Search for the cell housing the specified text and yield its (X, Y) center coordinate. 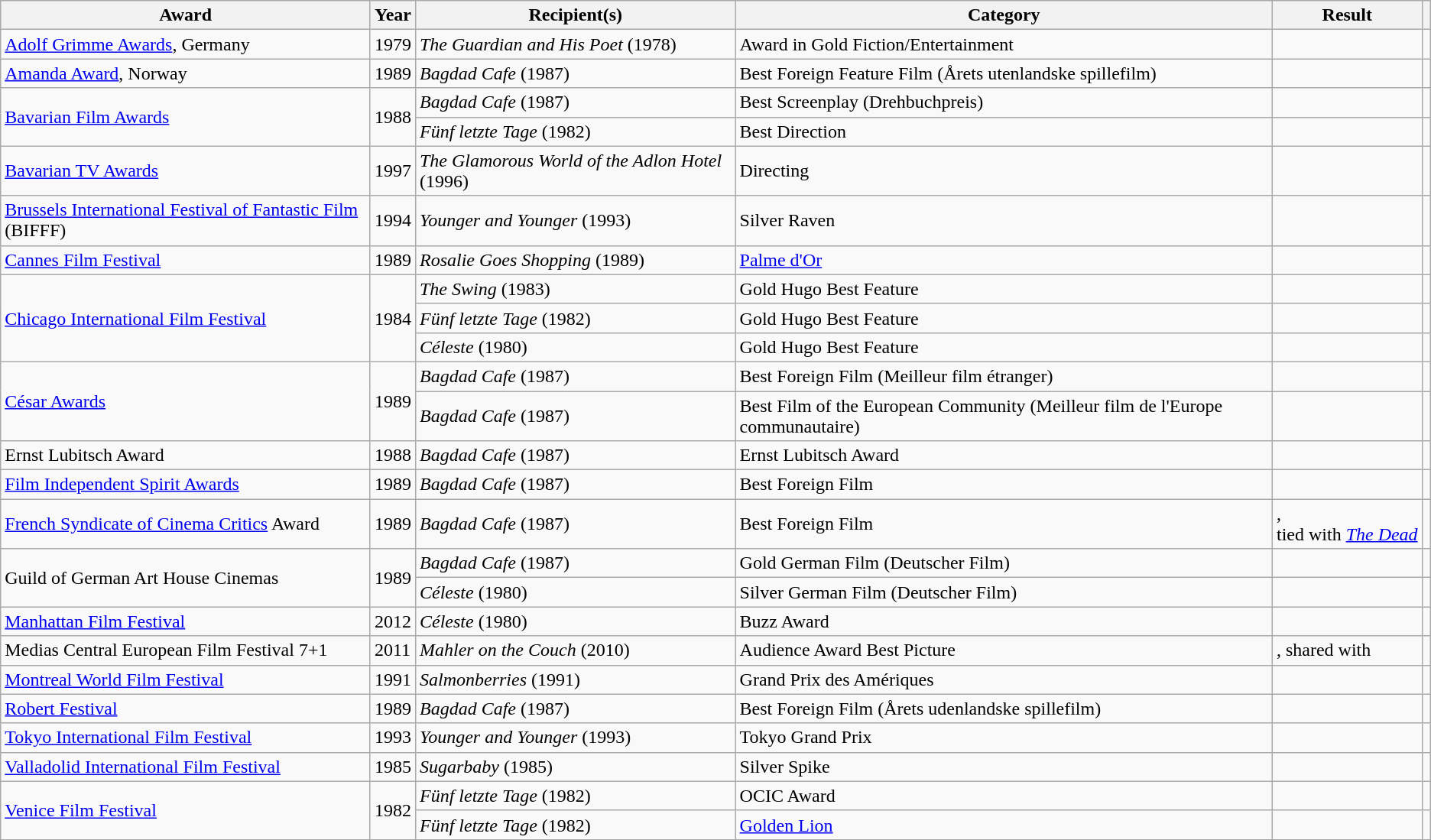
1984 (393, 318)
Chicago International Film Festival (186, 318)
,tied with The Dead (1347, 524)
Palme d'Or (1004, 260)
Salmonberries (1991) (575, 679)
Tokyo International Film Festival (186, 738)
Best Direction (1004, 131)
1979 (393, 44)
Buzz Award (1004, 621)
Silver Spike (1004, 767)
Brussels International Festival of Fantastic Film (BIFFF) (186, 220)
2011 (393, 650)
2012 (393, 621)
Award in Gold Fiction/Entertainment (1004, 44)
Film Independent Spirit Awards (186, 485)
Grand Prix des Amériques (1004, 679)
Venice Film Festival (186, 810)
Adolf Grimme Awards, Germany (186, 44)
Best Screenplay (Drehbuchpreis) (1004, 102)
Silver German Film (Deutscher Film) (1004, 592)
1985 (393, 767)
Mahler on the Couch (2010) (575, 650)
Medias Central European Film Festival 7+1 (186, 650)
The Guardian and His Poet (1978) (575, 44)
Best Foreign Film (Meilleur film étranger) (1004, 376)
Tokyo Grand Prix (1004, 738)
Silver Raven (1004, 220)
Montreal World Film Festival (186, 679)
Gold German Film (Deutscher Film) (1004, 563)
1994 (393, 220)
OCIC Award (1004, 796)
Bavarian Film Awards (186, 117)
Rosalie Goes Shopping (1989) (575, 260)
Valladolid International Film Festival (186, 767)
Result (1347, 15)
Best Foreign Feature Film (Årets utenlandske spillefilm) (1004, 73)
French Syndicate of Cinema Critics Award (186, 524)
Directing (1004, 171)
Manhattan Film Festival (186, 621)
Bavarian TV Awards (186, 171)
Robert Festival (186, 709)
Best Foreign Film (Årets udenlandske spillefilm) (1004, 709)
Award (186, 15)
Sugarbaby (1985) (575, 767)
Cannes Film Festival (186, 260)
1997 (393, 171)
The Glamorous World of the Adlon Hotel (1996) (575, 171)
César Awards (186, 401)
Guild of German Art House Cinemas (186, 578)
1991 (393, 679)
Golden Lion (1004, 825)
, shared with (1347, 650)
1982 (393, 810)
Category (1004, 15)
Best Film of the European Community (Meilleur film de l'Europe communautaire) (1004, 416)
Year (393, 15)
Audience Award Best Picture (1004, 650)
1993 (393, 738)
Amanda Award, Norway (186, 73)
The Swing (1983) (575, 289)
Recipient(s) (575, 15)
